Extract the [x, y] coordinate from the center of the cell holding the provided text.  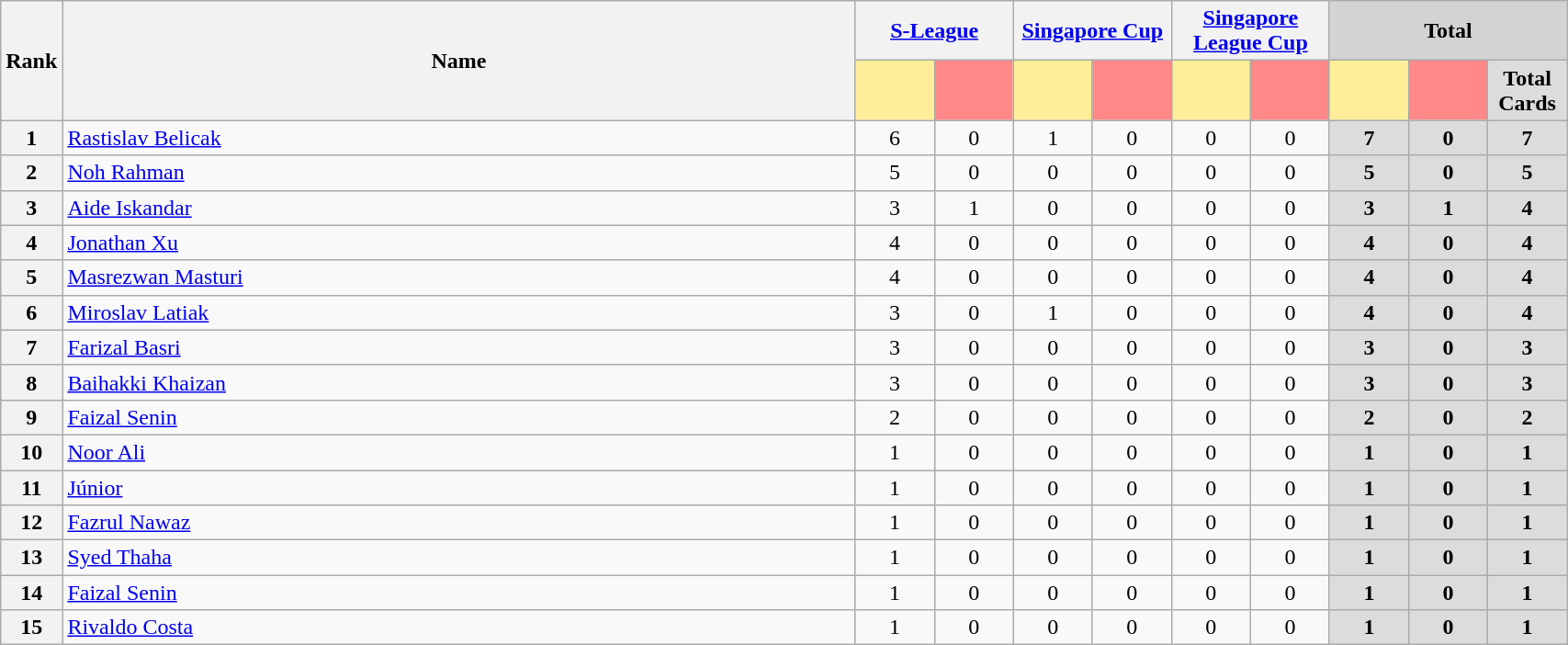
10 [31, 452]
Rank [31, 61]
Jonathan Xu [459, 243]
Syed Thaha [459, 558]
12 [31, 523]
Miroslav Latiak [459, 312]
Masrezwan Masturi [459, 277]
Noh Rahman [459, 173]
Total [1448, 31]
Júnior [459, 488]
Fazrul Nawaz [459, 523]
Name [459, 61]
9 [31, 417]
Farizal Basri [459, 347]
14 [31, 593]
15 [31, 628]
Noor Ali [459, 452]
Singapore Cup [1092, 31]
Total Cards [1528, 90]
Singapore League Cup [1250, 31]
Baihakki Khaizan [459, 382]
S-League [934, 31]
13 [31, 558]
Aide Iskandar [459, 208]
Rivaldo Costa [459, 628]
Rastislav Belicak [459, 138]
11 [31, 488]
8 [31, 382]
